Output the (X, Y) coordinate of the center of the cell containing the given text.  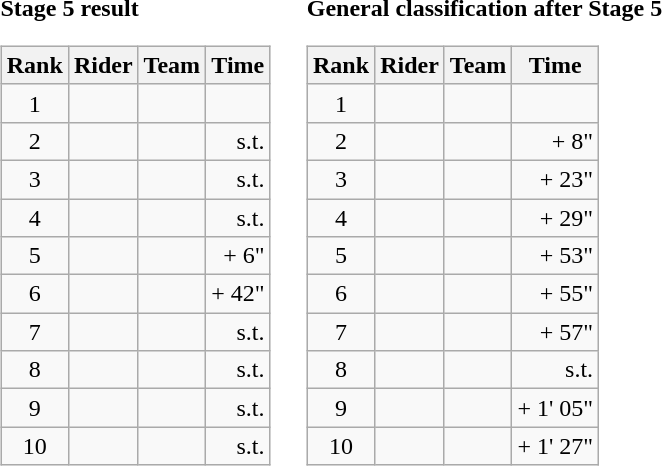
+ 53" (556, 256)
+ 29" (556, 217)
+ 1' 05" (556, 408)
+ 57" (556, 332)
+ 23" (556, 179)
+ 1' 27" (556, 446)
+ 55" (556, 294)
+ 42" (238, 294)
+ 6" (238, 256)
+ 8" (556, 141)
